Return the (x, y) coordinate for the center point of the cell that contains the specified text.  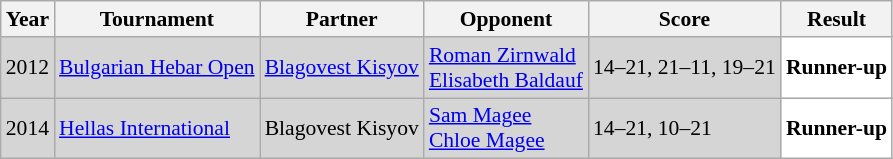
Tournament (157, 19)
Opponent (506, 19)
Bulgarian Hebar Open (157, 68)
Sam Magee Chloe Magee (506, 128)
14–21, 10–21 (684, 128)
Year (28, 19)
Partner (342, 19)
14–21, 21–11, 19–21 (684, 68)
Result (836, 19)
2014 (28, 128)
Hellas International (157, 128)
2012 (28, 68)
Roman Zirnwald Elisabeth Baldauf (506, 68)
Score (684, 19)
